Determine the (X, Y) coordinate at the center of the cell enclosing the given text.  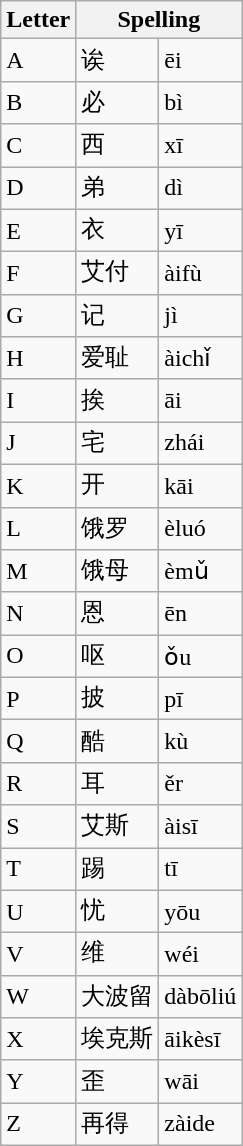
èluó (200, 528)
K (38, 486)
恩 (118, 614)
忧 (118, 912)
āikèsī (200, 1040)
歪 (118, 1082)
zhái (200, 444)
I (38, 400)
yōu (200, 912)
ēi (200, 60)
埃克斯 (118, 1040)
F (38, 274)
B (38, 102)
维 (118, 954)
àifù (200, 274)
āi (200, 400)
记 (118, 316)
àisī (200, 826)
wāi (200, 1082)
kāi (200, 486)
ǒu (200, 656)
饿母 (118, 572)
P (38, 698)
再得 (118, 1124)
J (38, 444)
G (38, 316)
xī (200, 146)
爱耻 (118, 358)
弟 (118, 188)
H (38, 358)
耳 (118, 784)
X (38, 1040)
T (38, 870)
披 (118, 698)
Q (38, 742)
必 (118, 102)
kù (200, 742)
V (38, 954)
Y (38, 1082)
D (38, 188)
O (38, 656)
M (38, 572)
西 (118, 146)
衣 (118, 230)
ēn (200, 614)
艾付 (118, 274)
呕 (118, 656)
Letter (38, 20)
pī (200, 698)
酷 (118, 742)
bì (200, 102)
jì (200, 316)
dàbōliú (200, 996)
开 (118, 486)
W (38, 996)
èmǔ (200, 572)
L (38, 528)
àichǐ (200, 358)
R (38, 784)
踢 (118, 870)
N (38, 614)
yī (200, 230)
Z (38, 1124)
dì (200, 188)
诶 (118, 60)
C (38, 146)
Spelling (159, 20)
大波留 (118, 996)
饿罗 (118, 528)
S (38, 826)
wéi (200, 954)
A (38, 60)
tī (200, 870)
艾斯 (118, 826)
E (38, 230)
挨 (118, 400)
U (38, 912)
宅 (118, 444)
zàide (200, 1124)
ěr (200, 784)
